Determine the [X, Y] coordinate at the center of the cell enclosing the given text.  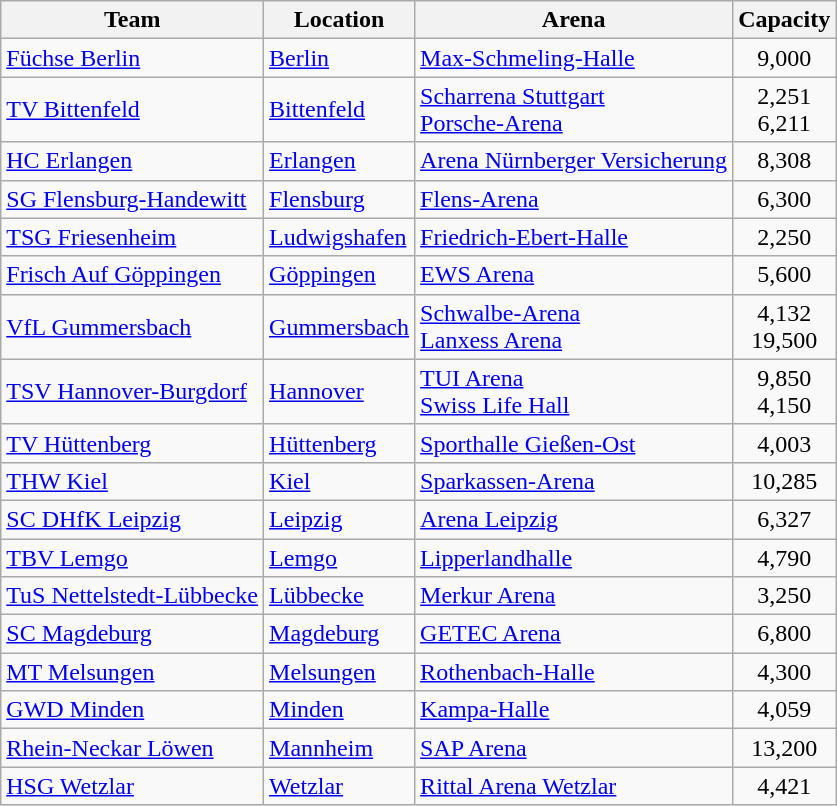
10,285 [784, 481]
Kampa-Halle [574, 710]
THW Kiel [132, 481]
TV Hüttenberg [132, 443]
TSG Friesenheim [132, 237]
4,790 [784, 557]
SC Magdeburg [132, 634]
13,200 [784, 748]
Flensburg [340, 199]
TUI ArenaSwiss Life Hall [574, 392]
3,250 [784, 596]
TSV Hannover-Burgdorf [132, 392]
9,8504,150 [784, 392]
TBV Lemgo [132, 557]
Friedrich-Ebert-Halle [574, 237]
Leipzig [340, 519]
6,800 [784, 634]
Arena [574, 20]
9,000 [784, 58]
Erlangen [340, 161]
Hannover [340, 392]
HC Erlangen [132, 161]
GWD Minden [132, 710]
2,250 [784, 237]
Melsungen [340, 672]
Minden [340, 710]
Ludwigshafen [340, 237]
Schwalbe-ArenaLanxess Arena [574, 326]
4,003 [784, 443]
Merkur Arena [574, 596]
Mannheim [340, 748]
Arena Nürnberger Versicherung [574, 161]
SG Flensburg-Handewitt [132, 199]
Lübbecke [340, 596]
MT Melsungen [132, 672]
Rhein-Neckar Löwen [132, 748]
Berlin [340, 58]
Scharrena StuttgartPorsche-Arena [574, 110]
Location [340, 20]
SAP Arena [574, 748]
Wetzlar [340, 786]
TuS Nettelstedt-Lübbecke [132, 596]
6,327 [784, 519]
4,300 [784, 672]
Team [132, 20]
Arena Leipzig [574, 519]
4,13219,500 [784, 326]
Göppingen [340, 275]
Capacity [784, 20]
2,2516,211 [784, 110]
Rittal Arena Wetzlar [574, 786]
8,308 [784, 161]
4,059 [784, 710]
VfL Gummersbach [132, 326]
Bittenfeld [340, 110]
4,421 [784, 786]
SC DHfK Leipzig [132, 519]
TV Bittenfeld [132, 110]
Kiel [340, 481]
HSG Wetzlar [132, 786]
Lemgo [340, 557]
Flens-Arena [574, 199]
Sporthalle Gießen-Ost [574, 443]
Füchse Berlin [132, 58]
6,300 [784, 199]
Lipperlandhalle [574, 557]
Magdeburg [340, 634]
Gummersbach [340, 326]
Sparkassen-Arena [574, 481]
5,600 [784, 275]
Hüttenberg [340, 443]
GETEC Arena [574, 634]
Frisch Auf Göppingen [132, 275]
Max-Schmeling-Halle [574, 58]
Rothenbach-Halle [574, 672]
EWS Arena [574, 275]
